Provide the [x, y] coordinate of the cell's center where the given text is located.  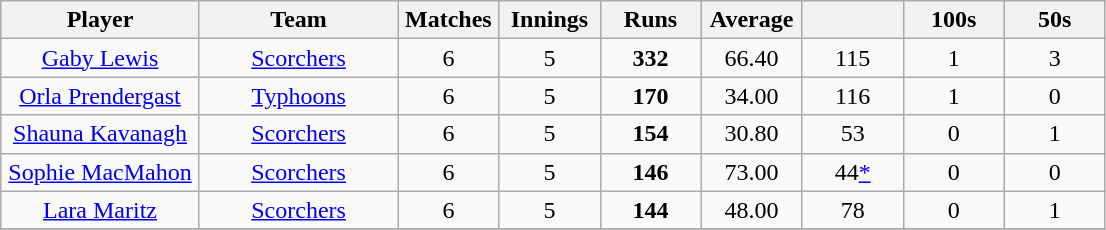
144 [650, 210]
53 [852, 134]
Sophie MacMahon [100, 172]
34.00 [752, 96]
332 [650, 58]
Matches [448, 20]
78 [852, 210]
116 [852, 96]
Runs [650, 20]
Typhoons [298, 96]
3 [1054, 58]
115 [852, 58]
66.40 [752, 58]
Gaby Lewis [100, 58]
Average [752, 20]
50s [1054, 20]
170 [650, 96]
44* [852, 172]
Innings [550, 20]
Lara Maritz [100, 210]
Orla Prendergast [100, 96]
100s [954, 20]
146 [650, 172]
30.80 [752, 134]
Team [298, 20]
73.00 [752, 172]
Shauna Kavanagh [100, 134]
Player [100, 20]
48.00 [752, 210]
154 [650, 134]
